Capture the cell that displays the provided text and extract its (X, Y) central coordinate. 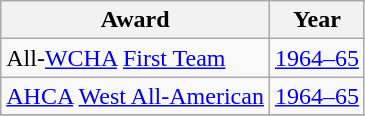
All-WCHA First Team (136, 58)
AHCA West All-American (136, 96)
Year (316, 20)
Award (136, 20)
